Identify which cell holds the provided text, then report its [X, Y] central coordinate. 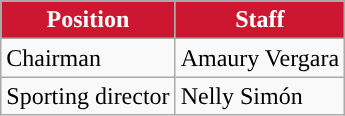
Nelly Simón [260, 96]
Sporting director [88, 96]
Staff [260, 20]
Amaury Vergara [260, 58]
Position [88, 20]
Chairman [88, 58]
